Determine the [x, y] coordinate at the center of the cell enclosing the given text.  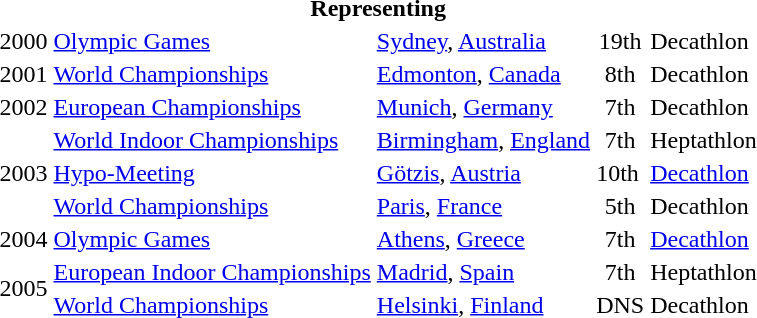
Edmonton, Canada [483, 74]
World Indoor Championships [212, 140]
8th [620, 74]
19th [620, 41]
Munich, Germany [483, 107]
Athens, Greece [483, 239]
Madrid, Spain [483, 272]
European Championships [212, 107]
European Indoor Championships [212, 272]
Paris, France [483, 206]
Götzis, Austria [483, 173]
Birmingham, England [483, 140]
Hypo-Meeting [212, 173]
Sydney, Australia [483, 41]
10th [620, 173]
5th [620, 206]
